Scan for the cell matching the given text and deliver its [X, Y] coordinate at center. 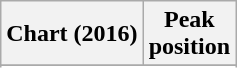
Peakposition [189, 34]
Chart (2016) [72, 34]
